Find where the given text appears and provide that cell's center as [X, Y] coordinate. 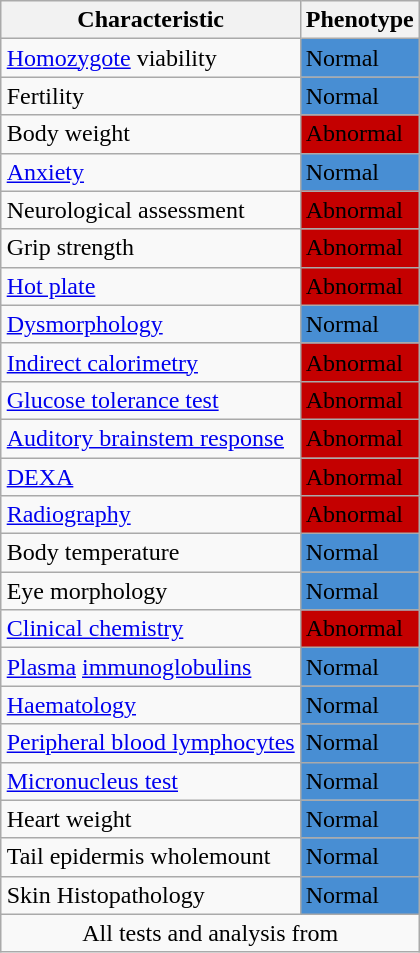
Body weight [150, 134]
All tests and analysis from [210, 933]
Fertility [150, 96]
Radiography [150, 515]
Auditory brainstem response [150, 438]
Clinical chemistry [150, 629]
Tail epidermis wholemount [150, 857]
DEXA [150, 477]
Anxiety [150, 172]
Skin Histopathology [150, 895]
Micronucleus test [150, 781]
Grip strength [150, 248]
Characteristic [150, 20]
Haematology [150, 705]
Indirect calorimetry [150, 362]
Phenotype [360, 20]
Homozygote viability [150, 58]
Peripheral blood lymphocytes [150, 743]
Neurological assessment [150, 210]
Heart weight [150, 819]
Eye morphology [150, 591]
Plasma immunoglobulins [150, 667]
Dysmorphology [150, 324]
Glucose tolerance test [150, 400]
Hot plate [150, 286]
Body temperature [150, 553]
